Search for the cell housing the specified text and yield its [x, y] center coordinate. 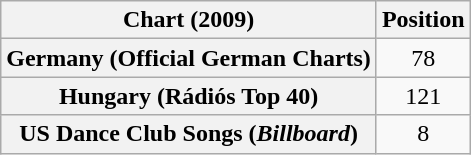
US Dance Club Songs (Billboard) [189, 134]
Hungary (Rádiós Top 40) [189, 96]
121 [423, 96]
8 [423, 134]
78 [423, 58]
Germany (Official German Charts) [189, 58]
Position [423, 20]
Chart (2009) [189, 20]
